Determine the [X, Y] coordinate at the center of the cell enclosing the given text.  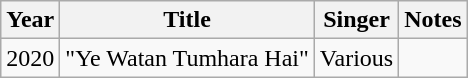
"Ye Watan Tumhara Hai" [188, 58]
Various [356, 58]
Title [188, 20]
Singer [356, 20]
2020 [30, 58]
Year [30, 20]
Notes [433, 20]
